Locate the cell with the specified text and output its (x, y) center coordinate. 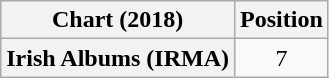
Chart (2018) (118, 20)
7 (282, 58)
Position (282, 20)
Irish Albums (IRMA) (118, 58)
